From the cell containing the given text, extract its center point as [x, y] coordinate. 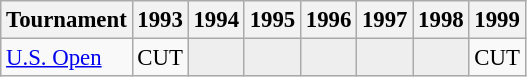
1997 [385, 20]
Tournament [66, 20]
U.S. Open [66, 58]
1994 [216, 20]
1993 [160, 20]
1995 [272, 20]
1996 [328, 20]
1999 [497, 20]
1998 [441, 20]
